Provide the (X, Y) coordinate of the cell's center where the given text is located.  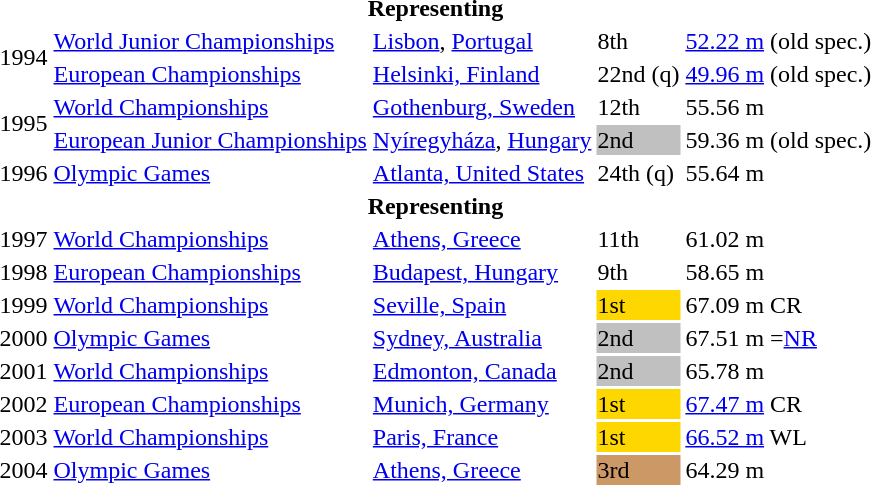
12th (638, 107)
Helsinki, Finland (482, 74)
22nd (q) (638, 74)
Edmonton, Canada (482, 371)
Paris, France (482, 437)
Munich, Germany (482, 404)
11th (638, 239)
8th (638, 41)
24th (q) (638, 173)
Lisbon, Portugal (482, 41)
European Junior Championships (210, 140)
Nyíregyháza, Hungary (482, 140)
World Junior Championships (210, 41)
Sydney, Australia (482, 338)
9th (638, 272)
Budapest, Hungary (482, 272)
Atlanta, United States (482, 173)
Seville, Spain (482, 305)
3rd (638, 470)
Gothenburg, Sweden (482, 107)
